Locate the cell with the specified text and output its (x, y) center coordinate. 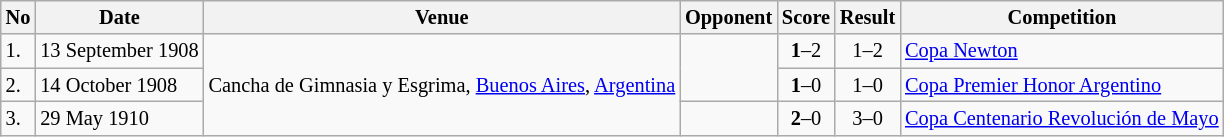
Copa Premier Honor Argentino (1062, 85)
Opponent (728, 17)
Venue (442, 17)
Date (119, 17)
3. (18, 118)
2–0 (806, 118)
3–0 (868, 118)
13 September 1908 (119, 51)
Competition (1062, 17)
Copa Centenario Revolución de Mayo (1062, 118)
Score (806, 17)
Copa Newton (1062, 51)
No (18, 17)
1. (18, 51)
2. (18, 85)
14 October 1908 (119, 85)
29 May 1910 (119, 118)
Result (868, 17)
Cancha de Gimnasia y Esgrima, Buenos Aires, Argentina (442, 84)
